For the text-containing cell, return its midpoint in [x, y] coordinate format. 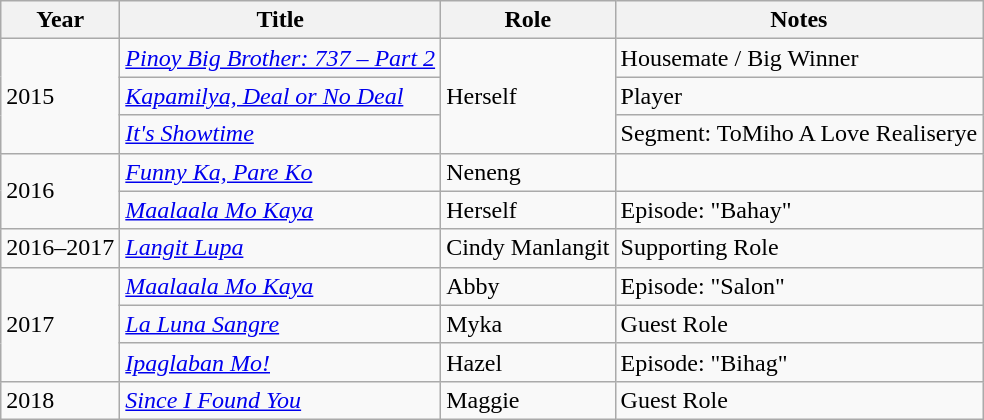
Abby [528, 286]
Neneng [528, 172]
Since I Found You [280, 400]
Cindy Manlangit [528, 248]
Maggie [528, 400]
Myka [528, 324]
Pinoy Big Brother: 737 – Part 2 [280, 58]
2016 [60, 191]
2015 [60, 96]
Year [60, 20]
Player [799, 96]
Title [280, 20]
Role [528, 20]
It's Showtime [280, 134]
Supporting Role [799, 248]
Segment: ToMiho A Love Realiserye [799, 134]
Langit Lupa [280, 248]
La Luna Sangre [280, 324]
Episode: "Bahay" [799, 210]
Ipaglaban Mo! [280, 362]
Episode: "Bihag" [799, 362]
2018 [60, 400]
2017 [60, 324]
Episode: "Salon" [799, 286]
Notes [799, 20]
Kapamilya, Deal or No Deal [280, 96]
Funny Ka, Pare Ko [280, 172]
Hazel [528, 362]
Housemate / Big Winner [799, 58]
2016–2017 [60, 248]
